Provide the (x, y) coordinate of the cell's center where the given text is located.  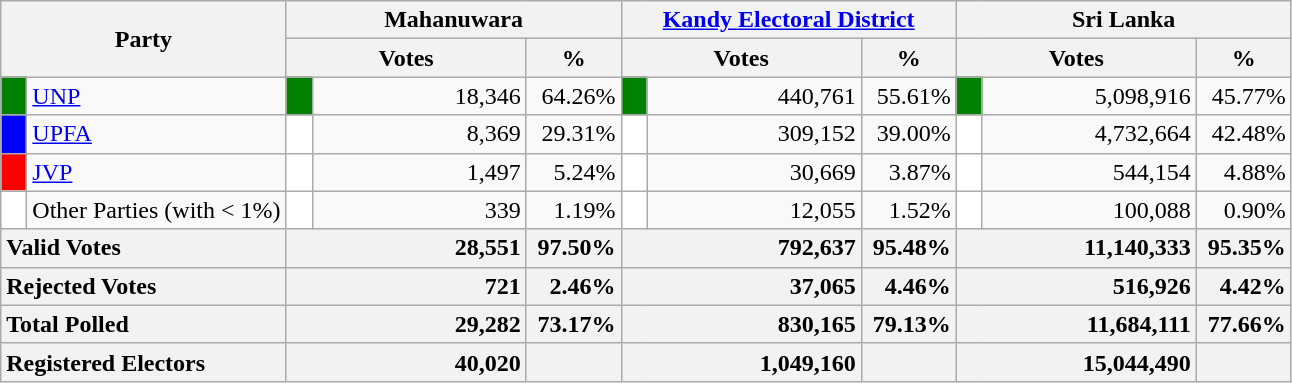
73.17% (574, 324)
3.87% (908, 172)
28,551 (406, 248)
64.26% (574, 96)
11,684,111 (1076, 324)
Other Parties (with < 1%) (156, 210)
UNP (156, 96)
37,065 (741, 286)
15,044,490 (1076, 362)
Rejected Votes (144, 286)
721 (406, 286)
39.00% (908, 134)
95.35% (1244, 248)
UPFA (156, 134)
4.88% (1244, 172)
79.13% (908, 324)
40,020 (406, 362)
5,098,916 (1089, 96)
JVP (156, 172)
Valid Votes (144, 248)
516,926 (1076, 286)
4.42% (1244, 286)
309,152 (754, 134)
11,140,333 (1076, 248)
544,154 (1089, 172)
77.66% (1244, 324)
Sri Lanka (1124, 20)
Kandy Electoral District (788, 20)
Total Polled (144, 324)
55.61% (908, 96)
29.31% (574, 134)
Registered Electors (144, 362)
100,088 (1089, 210)
0.90% (1244, 210)
830,165 (741, 324)
1.52% (908, 210)
1.19% (574, 210)
Party (144, 39)
440,761 (754, 96)
1,049,160 (741, 362)
29,282 (406, 324)
95.48% (908, 248)
792,637 (741, 248)
8,369 (419, 134)
339 (419, 210)
1,497 (419, 172)
45.77% (1244, 96)
42.48% (1244, 134)
30,669 (754, 172)
97.50% (574, 248)
2.46% (574, 286)
12,055 (754, 210)
4,732,664 (1089, 134)
18,346 (419, 96)
4.46% (908, 286)
Mahanuwara (454, 20)
5.24% (574, 172)
